For the text-containing cell, return its midpoint in [x, y] coordinate format. 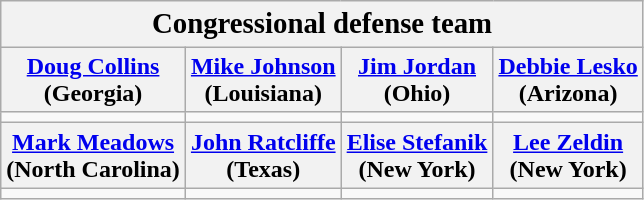
Mike Johnson(Louisiana) [263, 80]
Mark Meadows(North Carolina) [94, 156]
Doug Collins(Georgia) [94, 80]
Jim Jordan(Ohio) [417, 80]
Elise Stefanik(New York) [417, 156]
John Ratcliffe(Texas) [263, 156]
Lee Zeldin(New York) [568, 156]
Debbie Lesko(Arizona) [568, 80]
Congressional defense team [322, 24]
